For the text-containing cell, return its midpoint in (X, Y) coordinate format. 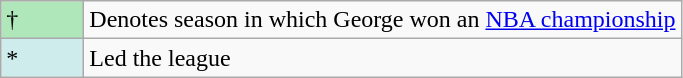
Led the league (382, 58)
* (42, 58)
Denotes season in which George won an NBA championship (382, 20)
† (42, 20)
